Scan for the cell matching the given text and deliver its [X, Y] coordinate at center. 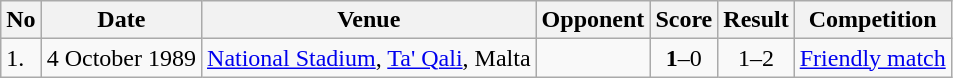
Opponent [593, 20]
4 October 1989 [121, 58]
National Stadium, Ta' Qali, Malta [370, 58]
1–0 [684, 58]
1. [21, 58]
Score [684, 20]
Venue [370, 20]
1–2 [756, 58]
Result [756, 20]
Date [121, 20]
No [21, 20]
Competition [872, 20]
Friendly match [872, 58]
